Identify which cell holds the provided text, then report its (X, Y) central coordinate. 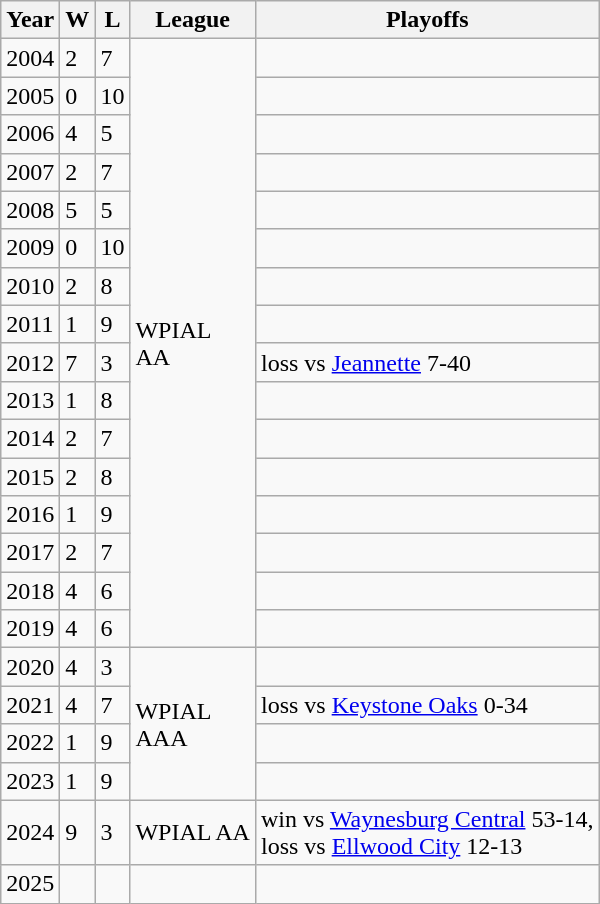
loss vs Keystone Oaks 0-34 (427, 705)
2015 (30, 477)
WPIAL AA (193, 832)
win vs Waynesburg Central 53-14,loss vs Ellwood City 12-13 (427, 832)
W (78, 20)
2019 (30, 629)
2024 (30, 832)
2006 (30, 134)
Playoffs (427, 20)
League (193, 20)
2020 (30, 667)
2016 (30, 515)
2014 (30, 438)
2005 (30, 96)
WPIALAA (193, 344)
2023 (30, 781)
2007 (30, 172)
Year (30, 20)
2021 (30, 705)
2013 (30, 400)
loss vs Jeannette 7-40 (427, 362)
2018 (30, 591)
WPIALAAA (193, 724)
2010 (30, 286)
2004 (30, 58)
2008 (30, 210)
L (112, 20)
2017 (30, 553)
2009 (30, 248)
2012 (30, 362)
2025 (30, 884)
2011 (30, 324)
2022 (30, 743)
